For the text-containing cell, return its midpoint in (x, y) coordinate format. 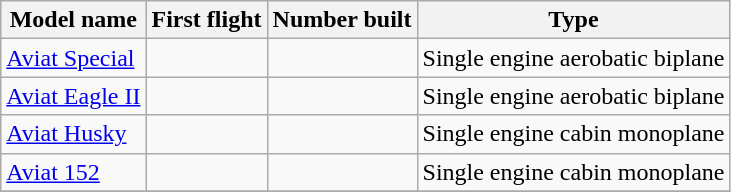
Aviat Eagle II (74, 96)
First flight (206, 20)
Aviat Special (74, 58)
Aviat Husky (74, 134)
Type (574, 20)
Aviat 152 (74, 172)
Model name (74, 20)
Number built (342, 20)
